Determine the (X, Y) coordinate at the center of the cell enclosing the given text.  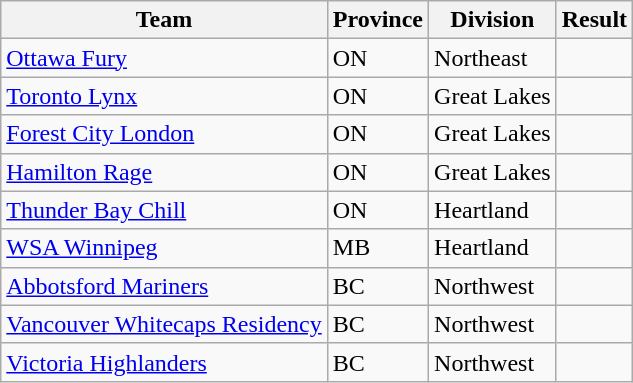
Vancouver Whitecaps Residency (164, 324)
WSA Winnipeg (164, 248)
Division (493, 20)
Ottawa Fury (164, 58)
Northeast (493, 58)
Hamilton Rage (164, 172)
Victoria Highlanders (164, 362)
MB (378, 248)
Result (594, 20)
Abbotsford Mariners (164, 286)
Team (164, 20)
Forest City London (164, 134)
Thunder Bay Chill (164, 210)
Toronto Lynx (164, 96)
Province (378, 20)
